Scan for the cell matching the given text and deliver its (x, y) coordinate at center. 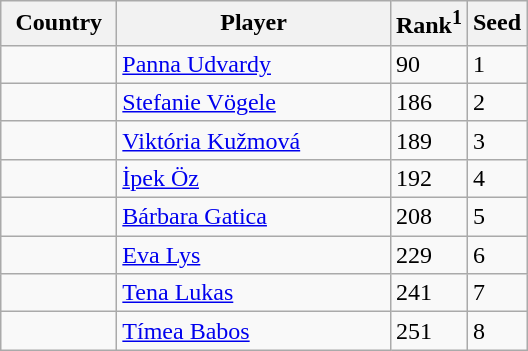
229 (428, 255)
Stefanie Vögele (254, 102)
6 (496, 255)
Player (254, 24)
186 (428, 102)
Country (59, 24)
Tena Lukas (254, 293)
3 (496, 140)
İpek Öz (254, 178)
241 (428, 293)
1 (496, 64)
2 (496, 102)
Panna Udvardy (254, 64)
8 (496, 331)
Seed (496, 24)
189 (428, 140)
Bárbara Gatica (254, 217)
Tímea Babos (254, 331)
192 (428, 178)
5 (496, 217)
Eva Lys (254, 255)
Viktória Kužmová (254, 140)
4 (496, 178)
7 (496, 293)
Rank1 (428, 24)
208 (428, 217)
251 (428, 331)
90 (428, 64)
